Scan for the cell matching the given text and deliver its (X, Y) coordinate at center. 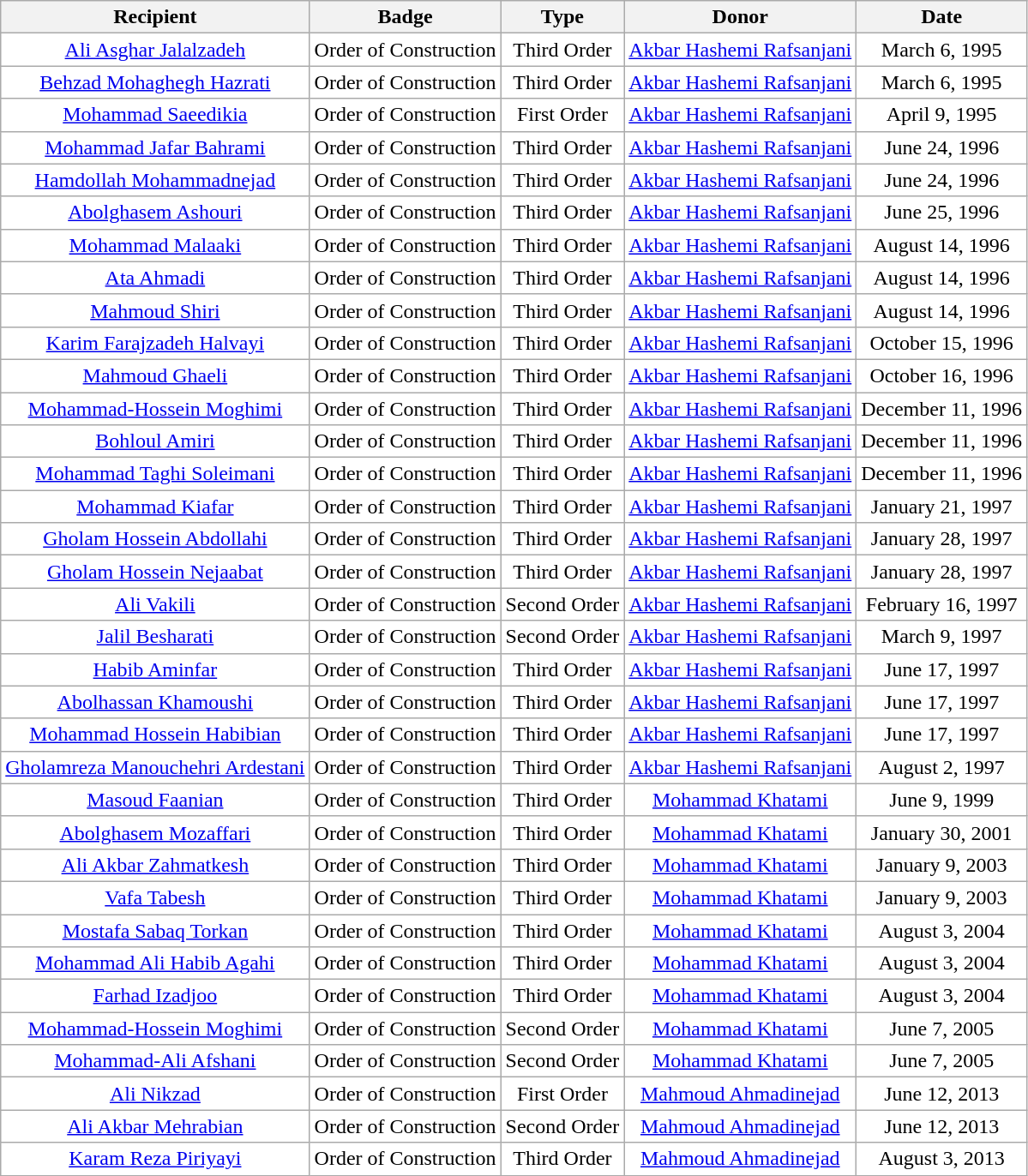
Behzad Mohaghegh Hazrati (155, 82)
January 30, 2001 (941, 832)
January 21, 1997 (941, 507)
Badge (405, 17)
February 16, 1997 (941, 604)
Mahmoud Ghaeli (155, 375)
Bohloul Amiri (155, 441)
Mohammad Ali Habib Agahi (155, 963)
April 9, 1995 (941, 115)
Gholam Hossein Abdollahi (155, 539)
Type (562, 17)
Hamdollah Mohammadnejad (155, 180)
June 9, 1999 (941, 800)
Masoud Faanian (155, 800)
Karim Farajzadeh Halvayi (155, 343)
June 25, 1996 (941, 213)
Gholamreza Manouchehri Ardestani (155, 767)
Ali Akbar Mehrabian (155, 1126)
Mohammad Taghi Soleimani (155, 474)
Mohammad Kiafar (155, 507)
Mohammad Saeedikia (155, 115)
Ali Vakili (155, 604)
Date (941, 17)
Mohammad Hossein Habibian (155, 735)
October 16, 1996 (941, 375)
Mostafa Sabaq Torkan (155, 930)
Mohammad Jafar Bahrami (155, 147)
Karam Reza Piriyayi (155, 1159)
Vafa Tabesh (155, 897)
Farhad Izadjoo (155, 996)
Ata Ahmadi (155, 278)
Mohammad Malaaki (155, 245)
October 15, 1996 (941, 343)
Abolhassan Khamoushi (155, 702)
March 9, 1997 (941, 637)
Abolghasem Ashouri (155, 213)
Mahmoud Shiri (155, 310)
August 3, 2013 (941, 1159)
Jalil Besharati (155, 637)
Abolghasem Mozaffari (155, 832)
Mohammad-Ali Afshani (155, 1061)
Donor (741, 17)
Ali Asghar Jalalzadeh (155, 50)
Recipient (155, 17)
Ali Akbar Zahmatkesh (155, 865)
August 2, 1997 (941, 767)
Habib Aminfar (155, 669)
Gholam Hossein Nejaabat (155, 572)
Ali Nikzad (155, 1094)
